Provide the [x, y] coordinate of the cell's center where the given text is located.  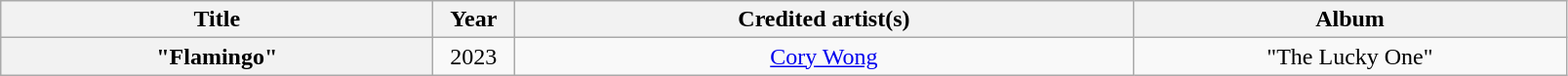
Cory Wong [824, 57]
Album [1350, 19]
"Flamingo" [217, 57]
"The Lucky One" [1350, 57]
Credited artist(s) [824, 19]
Title [217, 19]
2023 [474, 57]
Year [474, 19]
